For the text-containing cell, return its midpoint in (x, y) coordinate format. 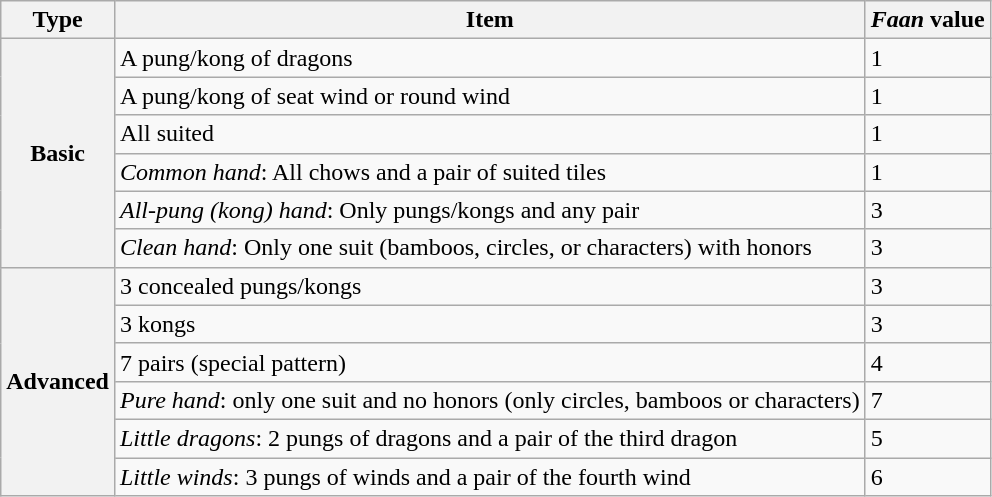
Item (490, 20)
A pung/kong of dragons (490, 58)
Little dragons: 2 pungs of dragons and a pair of the third dragon (490, 438)
All suited (490, 134)
All-pung (kong) hand: Only pungs/kongs and any pair (490, 210)
7 pairs (special pattern) (490, 362)
3 kongs (490, 324)
Basic (58, 153)
Clean hand: Only one suit (bamboos, circles, or characters) with honors (490, 248)
A pung/kong of seat wind or round wind (490, 96)
Type (58, 20)
5 (928, 438)
Advanced (58, 381)
Little winds: 3 pungs of winds and a pair of the fourth wind (490, 477)
6 (928, 477)
Faan value (928, 20)
7 (928, 400)
3 concealed pungs/kongs (490, 286)
Pure hand: only one suit and no honors (only circles, bamboos or characters) (490, 400)
Common hand: All chows and a pair of suited tiles (490, 172)
4 (928, 362)
